Provide the (X, Y) coordinate of the cell's center where the given text is located.  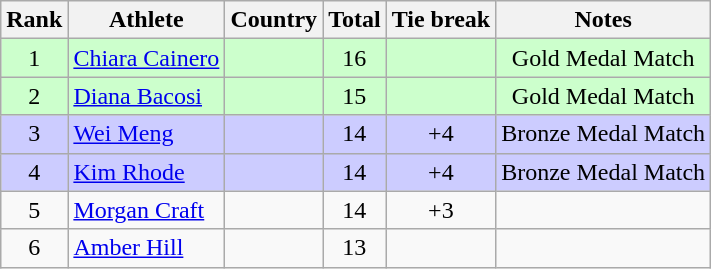
Morgan Craft (146, 210)
5 (34, 210)
Athlete (146, 20)
Diana Bacosi (146, 96)
16 (355, 58)
1 (34, 58)
Notes (604, 20)
Total (355, 20)
Amber Hill (146, 248)
Wei Meng (146, 134)
Kim Rhode (146, 172)
Rank (34, 20)
Tie break (441, 20)
+3 (441, 210)
Country (274, 20)
6 (34, 248)
13 (355, 248)
3 (34, 134)
2 (34, 96)
4 (34, 172)
Chiara Cainero (146, 58)
15 (355, 96)
